Return [x, y] of the center of cell containing provided text 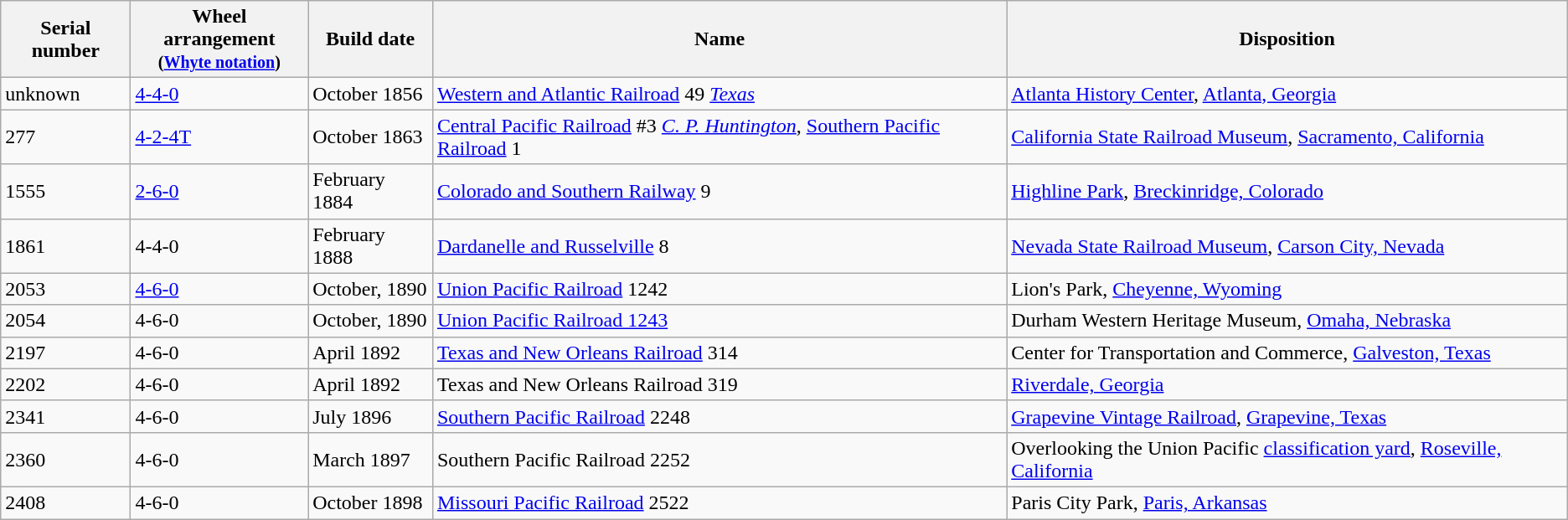
4-2-4T [219, 137]
February 1888 [370, 246]
Atlanta History Center, Atlanta, Georgia [1287, 94]
Name [719, 39]
2053 [65, 289]
Central Pacific Railroad #3 C. P. Huntington, Southern Pacific Railroad 1 [719, 137]
2341 [65, 416]
Union Pacific Railroad 1242 [719, 289]
Center for Transportation and Commerce, Galveston, Texas [1287, 353]
1861 [65, 246]
Southern Pacific Railroad 2252 [719, 459]
March 1897 [370, 459]
Paris City Park, Paris, Arkansas [1287, 502]
Texas and New Orleans Railroad 314 [719, 353]
Overlooking the Union Pacific classification yard, Roseville, California [1287, 459]
Durham Western Heritage Museum, Omaha, Nebraska [1287, 321]
October 1898 [370, 502]
Grapevine Vintage Railroad, Grapevine, Texas [1287, 416]
Riverdale, Georgia [1287, 384]
2054 [65, 321]
Colorado and Southern Railway 9 [719, 191]
2202 [65, 384]
Highline Park, Breckinridge, Colorado [1287, 191]
Lion's Park, Cheyenne, Wyoming [1287, 289]
unknown [65, 94]
October 1863 [370, 137]
2360 [65, 459]
February 1884 [370, 191]
1555 [65, 191]
Western and Atlantic Railroad 49 Texas [719, 94]
Disposition [1287, 39]
2197 [65, 353]
2408 [65, 502]
Build date [370, 39]
2-6-0 [219, 191]
Texas and New Orleans Railroad 319 [719, 384]
October 1856 [370, 94]
Wheel arrangement(Whyte notation) [219, 39]
July 1896 [370, 416]
Nevada State Railroad Museum, Carson City, Nevada [1287, 246]
California State Railroad Museum, Sacramento, California [1287, 137]
277 [65, 137]
Union Pacific Railroad 1243 [719, 321]
Serial number [65, 39]
Missouri Pacific Railroad 2522 [719, 502]
Southern Pacific Railroad 2248 [719, 416]
Dardanelle and Russelville 8 [719, 246]
